From the cell containing the given text, extract its center point as (x, y) coordinate. 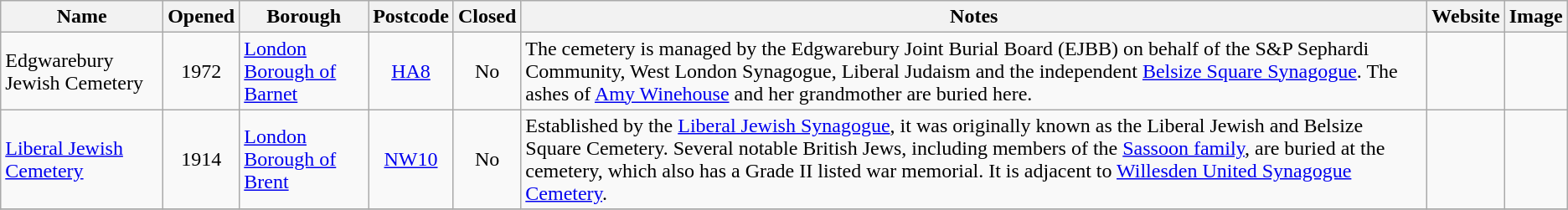
Image (1536, 17)
London Borough of Brent (304, 159)
Borough (304, 17)
Edgwarebury Jewish Cemetery (82, 71)
Website (1466, 17)
Notes (974, 17)
1914 (201, 159)
NW10 (411, 159)
1972 (201, 71)
Liberal Jewish Cemetery (82, 159)
Name (82, 17)
Opened (201, 17)
Closed (487, 17)
Postcode (411, 17)
London Borough of Barnet (304, 71)
HA8 (411, 71)
